Return the [x, y] coordinate for the center point of the cell that contains the specified text.  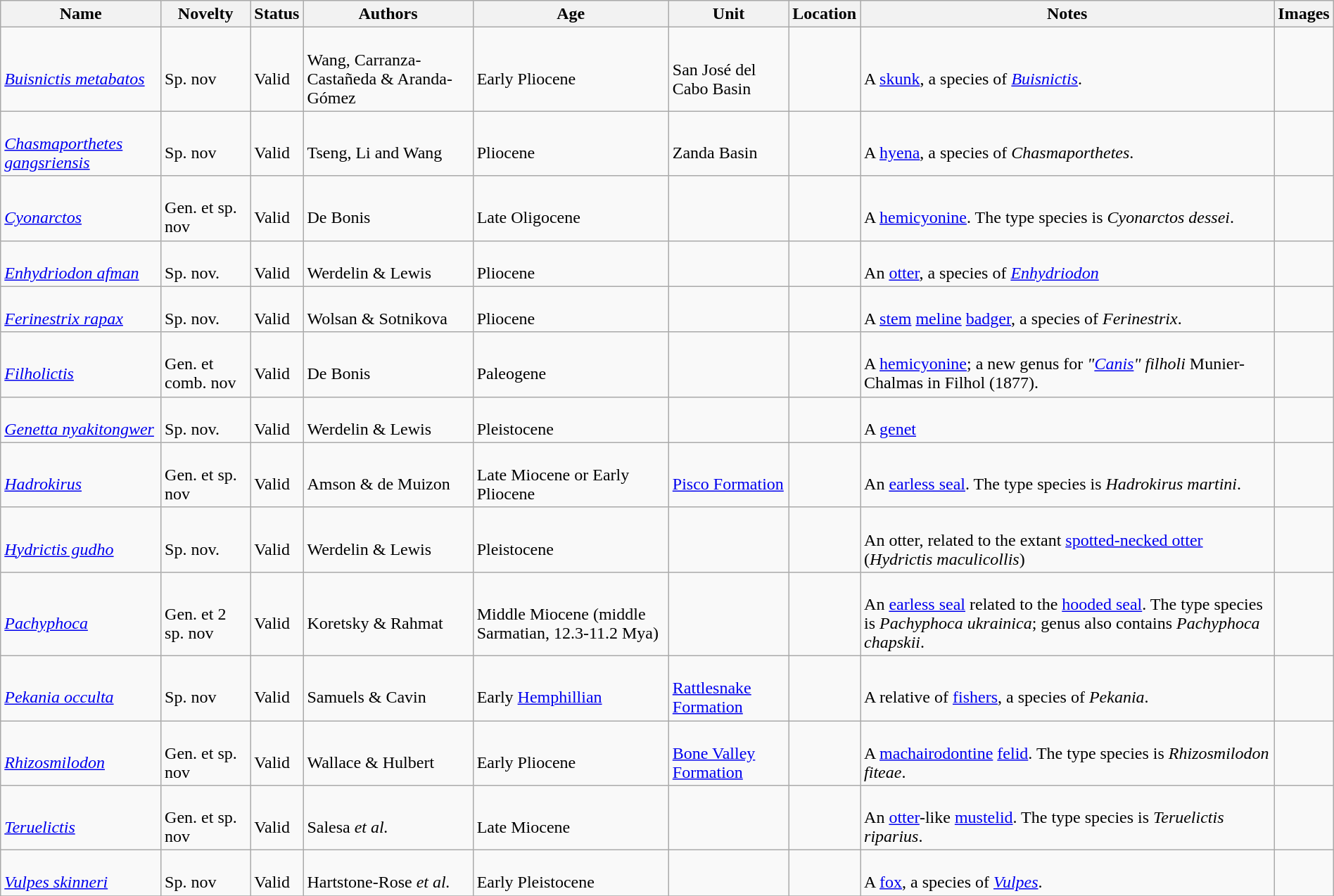
Rhizosmilodon [81, 753]
An otter-like mustelid. The type species is Teruelictis riparius. [1067, 818]
Paleogene [571, 364]
A hemicyonine; a new genus for "Canis" filholi Munier-Chalmas in Filhol (1877). [1067, 364]
Authors [388, 14]
Name [81, 14]
Bone Valley Formation [729, 753]
Filholictis [81, 364]
Zanda Basin [729, 143]
Ferinestrix rapax [81, 309]
Notes [1067, 14]
A relative of fishers, a species of Pekania. [1067, 688]
A genet [1067, 419]
Buisnictis metabatos [81, 69]
Samuels & Cavin [388, 688]
Status [277, 14]
Wallace & Hulbert [388, 753]
A skunk, a species of Buisnictis. [1067, 69]
Cyonarctos [81, 208]
Pisco Formation [729, 475]
Chasmaporthetes gangsriensis [81, 143]
A fox, a species of Vulpes. [1067, 873]
A machairodontine felid. The type species is Rhizosmilodon fiteae. [1067, 753]
Unit [729, 14]
Early Hemphillian [571, 688]
Late Miocene or Early Pliocene [571, 475]
A stem meline badger, a species of Ferinestrix. [1067, 309]
Gen. et 2 sp. nov [205, 613]
Koretsky & Rahmat [388, 613]
Novelty [205, 14]
An otter, a species of Enhydriodon [1067, 263]
A hemicyonine. The type species is Cyonarctos dessei. [1067, 208]
Amson & de Muizon [388, 475]
Wolsan & Sotnikova [388, 309]
Middle Miocene (middle Sarmatian, 12.3-11.2 Mya) [571, 613]
Pekania occulta [81, 688]
A hyena, a species of Chasmaporthetes. [1067, 143]
Images [1304, 14]
Early Pleistocene [571, 873]
Hadrokirus [81, 475]
Location [825, 14]
Rattlesnake Formation [729, 688]
Teruelictis [81, 818]
Salesa et al. [388, 818]
Hartstone-Rose et al. [388, 873]
Late Miocene [571, 818]
Late Oligocene [571, 208]
Age [571, 14]
Hydrictis gudho [81, 539]
An earless seal related to the hooded seal. The type species is Pachyphoca ukrainica; genus also contains Pachyphoca chapskii. [1067, 613]
Vulpes skinneri [81, 873]
An earless seal. The type species is Hadrokirus martini. [1067, 475]
San José del Cabo Basin [729, 69]
Enhydriodon afman [81, 263]
Tseng, Li and Wang [388, 143]
An otter, related to the extant spotted-necked otter (Hydrictis maculicollis) [1067, 539]
Wang, Carranza-Castañeda & Aranda-Gómez [388, 69]
Pachyphoca [81, 613]
Genetta nyakitongwer [81, 419]
Gen. et comb. nov [205, 364]
